From the cell containing the given text, extract its center point as (x, y) coordinate. 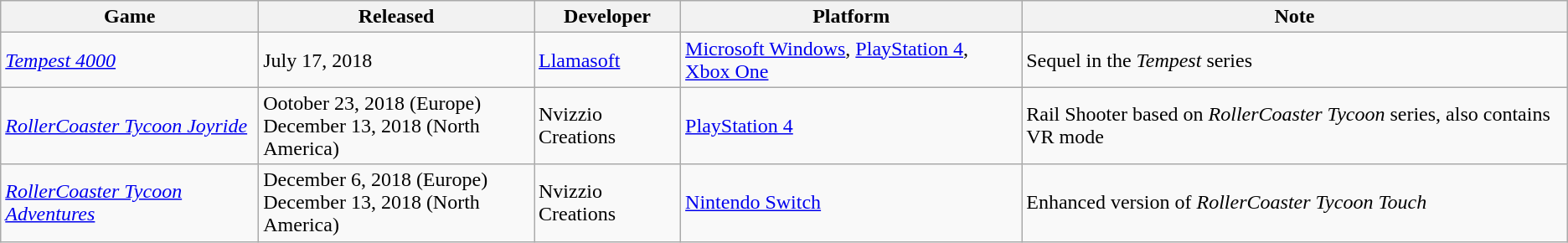
Game (130, 17)
Sequel in the Tempest series (1295, 60)
RollerCoaster Tycoon Adventures (130, 203)
July 17, 2018 (397, 60)
Enhanced version of RollerCoaster Tycoon Touch (1295, 203)
December 6, 2018 (Europe)December 13, 2018 (North America) (397, 203)
Platform (851, 17)
PlayStation 4 (851, 126)
Microsoft Windows, PlayStation 4, Xbox One (851, 60)
Developer (608, 17)
Tempest 4000 (130, 60)
Rail Shooter based on RollerCoaster Tycoon series, also contains VR mode (1295, 126)
Note (1295, 17)
Released (397, 17)
Llamasoft (608, 60)
Nintendo Switch (851, 203)
Ootober 23, 2018 (Europe)December 13, 2018 (North America) (397, 126)
RollerCoaster Tycoon Joyride (130, 126)
